Return (x, y) of the center of cell containing provided text 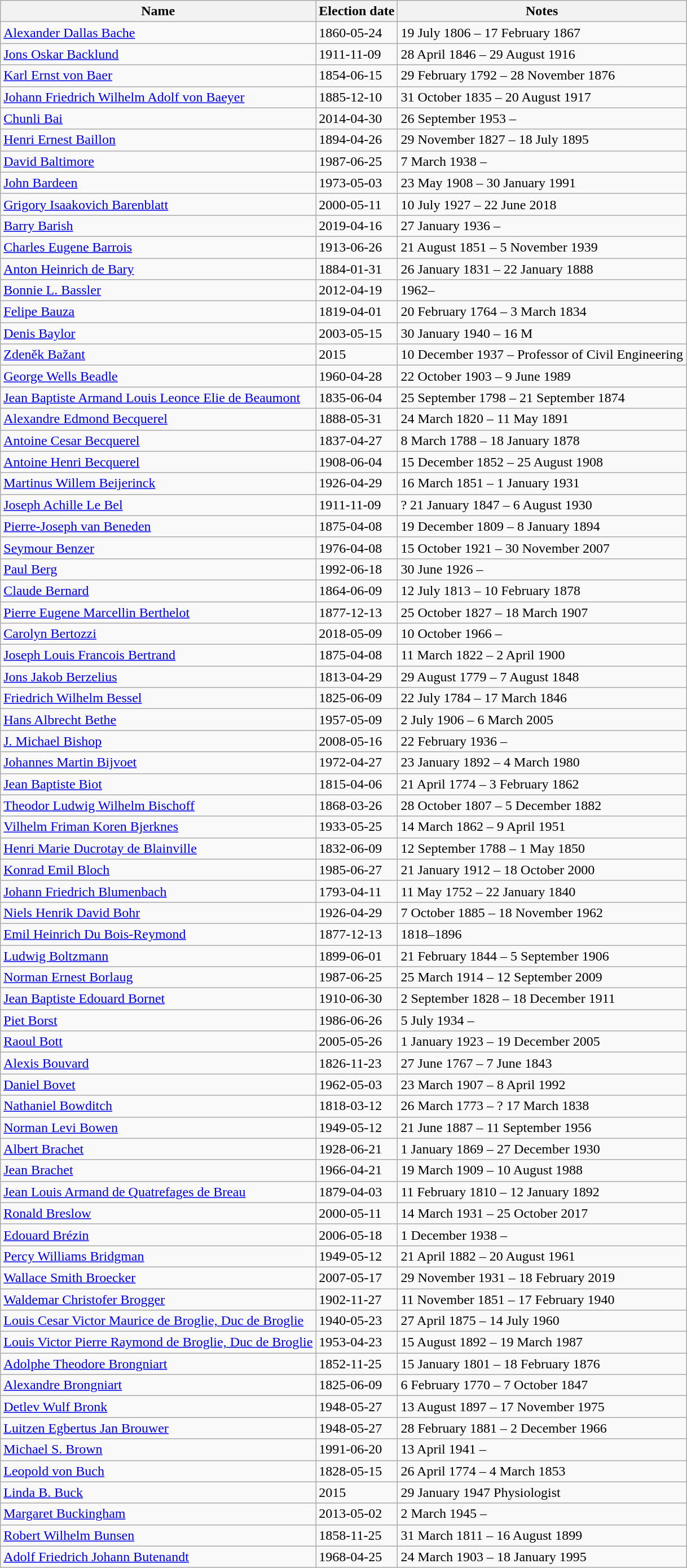
1913-06-26 (356, 247)
1992-06-18 (356, 569)
Luitzen Egbertus Jan Brouwer (158, 1428)
1852-11-25 (356, 1364)
15 December 1852 – 25 August 1908 (542, 462)
2 July 1906 – 6 March 2005 (542, 720)
Martinus Willem Beijerinck (158, 483)
Linda B. Buck (158, 1492)
Jons Oskar Backlund (158, 54)
21 April 1882 – 20 August 1961 (542, 1256)
Felipe Bauza (158, 312)
1986-06-26 (356, 1020)
John Bardeen (158, 183)
8 March 1788 – 18 January 1878 (542, 441)
21 June 1887 – 11 September 1956 (542, 1127)
Paul Berg (158, 569)
Notes (542, 11)
Konrad Emil Bloch (158, 870)
Bonnie L. Bassler (158, 290)
13 April 1941 – (542, 1450)
11 May 1752 – 22 January 1840 (542, 891)
Alexis Bouvard (158, 1063)
1968-04-25 (356, 1557)
Pierre-Joseph van Beneden (158, 526)
11 March 1822 – 2 April 1900 (542, 655)
29 January 1947 Physiologist (542, 1492)
1 December 1938 – (542, 1235)
Jons Jakob Berzelius (158, 677)
Johann Friedrich Blumenbach (158, 891)
Anton Heinrich de Bary (158, 269)
19 March 1909 – 10 August 1988 (542, 1170)
10 July 1927 – 22 June 2018 (542, 204)
Nathaniel Bowditch (158, 1106)
Claude Bernard (158, 591)
2014-04-30 (356, 118)
Norman Ernest Borlaug (158, 977)
2003-05-15 (356, 333)
22 February 1936 – (542, 741)
Friedrich Wilhelm Bessel (158, 698)
Louis Cesar Victor Maurice de Broglie, Duc de Broglie (158, 1321)
31 March 1811 – 16 August 1899 (542, 1535)
10 October 1966 – (542, 634)
Daniel Bovet (158, 1085)
25 March 1914 – 12 September 2009 (542, 977)
11 February 1810 – 12 January 1892 (542, 1192)
Jean Baptiste Biot (158, 784)
1858-11-25 (356, 1535)
George Wells Beadle (158, 376)
28 October 1807 – 5 December 1882 (542, 805)
Margaret Buckingham (158, 1514)
1813-04-29 (356, 677)
29 February 1792 – 28 November 1876 (542, 76)
1854-06-15 (356, 76)
23 January 1892 – 4 March 1980 (542, 763)
Adolphe Theodore Brongniart (158, 1364)
Leopold von Buch (158, 1471)
Grigory Isaakovich Barenblatt (158, 204)
5 July 1934 – (542, 1020)
2006-05-18 (356, 1235)
2012-04-19 (356, 290)
13 August 1897 – 17 November 1975 (542, 1407)
31 October 1835 – 20 August 1917 (542, 97)
2 September 1828 – 18 December 1911 (542, 999)
1908-06-04 (356, 462)
1888-05-31 (356, 419)
1928-06-21 (356, 1149)
2005-05-26 (356, 1042)
23 May 1908 – 30 January 1991 (542, 183)
10 December 1937 – Professor of Civil Engineering (542, 355)
23 March 1907 – 8 April 1992 (542, 1085)
Antoine Henri Becquerel (158, 462)
Theodor Ludwig Wilhelm Bischoff (158, 805)
26 January 1831 – 22 January 1888 (542, 269)
1864-06-09 (356, 591)
28 April 1846 – 29 August 1916 (542, 54)
27 April 1875 – 14 July 1960 (542, 1321)
Charles Eugene Barrois (158, 247)
1860-05-24 (356, 33)
Jean Louis Armand de Quatrefages de Breau (158, 1192)
1910-06-30 (356, 999)
15 January 1801 – 18 February 1876 (542, 1364)
Louis Victor Pierre Raymond de Broglie, Duc de Broglie (158, 1342)
1815-04-06 (356, 784)
Johannes Martin Bijvoet (158, 763)
Percy Williams Bridgman (158, 1256)
26 March 1773 – ? 17 March 1838 (542, 1106)
Ronald Breslow (158, 1213)
7 October 1885 – 18 November 1962 (542, 913)
Chunli Bai (158, 118)
1894-04-26 (356, 140)
1 January 1869 – 27 December 1930 (542, 1149)
11 November 1851 – 17 February 1940 (542, 1299)
1793-04-11 (356, 891)
1868-03-26 (356, 805)
Johann Friedrich Wilhelm Adolf von Baeyer (158, 97)
Adolf Friedrich Johann Butenandt (158, 1557)
1962-05-03 (356, 1085)
Denis Baylor (158, 333)
27 January 1936 – (542, 226)
1953-04-23 (356, 1342)
29 November 1931 – 18 February 2019 (542, 1278)
Jean Baptiste Edouard Bornet (158, 999)
21 August 1851 – 5 November 1939 (542, 247)
Vilhelm Friman Koren Bjerknes (158, 827)
1819-04-01 (356, 312)
Albert Brachet (158, 1149)
26 April 1774 – 4 March 1853 (542, 1471)
19 December 1809 – 8 January 1894 (542, 526)
2 March 1945 – (542, 1514)
24 March 1903 – 18 January 1995 (542, 1557)
Hans Albrecht Bethe (158, 720)
Ludwig Boltzmann (158, 956)
1940-05-23 (356, 1321)
Wallace Smith Broecker (158, 1278)
1818–1896 (542, 934)
1835-06-04 (356, 398)
Raoul Bott (158, 1042)
1837-04-27 (356, 441)
16 March 1851 – 1 January 1931 (542, 483)
Joseph Achille Le Bel (158, 505)
21 February 1844 – 5 September 1906 (542, 956)
1972-04-27 (356, 763)
2008-05-16 (356, 741)
1985-06-27 (356, 870)
Alexandre Brongniart (158, 1385)
25 September 1798 – 21 September 1874 (542, 398)
22 October 1903 – 9 June 1989 (542, 376)
Detlev Wulf Bronk (158, 1407)
21 April 1774 – 3 February 1862 (542, 784)
Henri Marie Ducrotay de Blainville (158, 848)
22 July 1784 – 17 March 1846 (542, 698)
Norman Levi Bowen (158, 1127)
? 21 January 1847 – 6 August 1930 (542, 505)
30 January 1940 – 16 M (542, 333)
14 March 1862 – 9 April 1951 (542, 827)
Karl Ernst von Baer (158, 76)
15 October 1921 – 30 November 2007 (542, 548)
Jean Brachet (158, 1170)
1960-04-28 (356, 376)
1966-04-21 (356, 1170)
Waldemar Christofer Brogger (158, 1299)
Pierre Eugene Marcellin Berthelot (158, 612)
David Baltimore (158, 161)
28 February 1881 – 2 December 1966 (542, 1428)
1885-12-10 (356, 97)
J. Michael Bishop (158, 741)
Alexander Dallas Bache (158, 33)
15 August 1892 – 19 March 1987 (542, 1342)
1826-11-23 (356, 1063)
2013-05-02 (356, 1514)
Carolyn Bertozzi (158, 634)
1991-06-20 (356, 1450)
1899-06-01 (356, 956)
1962– (542, 290)
20 February 1764 – 3 March 1834 (542, 312)
1 January 1923 – 19 December 2005 (542, 1042)
Piet Borst (158, 1020)
Alexandre Edmond Becquerel (158, 419)
25 October 1827 – 18 March 1907 (542, 612)
Joseph Louis Francois Bertrand (158, 655)
1933-05-25 (356, 827)
1828-05-15 (356, 1471)
1902-11-27 (356, 1299)
Henri Ernest Baillon (158, 140)
Name (158, 11)
29 November 1827 – 18 July 1895 (542, 140)
1884-01-31 (356, 269)
29 August 1779 – 7 August 1848 (542, 677)
2007-05-17 (356, 1278)
Michael S. Brown (158, 1450)
2018-05-09 (356, 634)
6 February 1770 – 7 October 1847 (542, 1385)
14 March 1931 – 25 October 2017 (542, 1213)
27 June 1767 – 7 June 1843 (542, 1063)
12 September 1788 – 1 May 1850 (542, 848)
26 September 1953 – (542, 118)
Robert Wilhelm Bunsen (158, 1535)
Antoine Cesar Becquerel (158, 441)
Seymour Benzer (158, 548)
1973-05-03 (356, 183)
Jean Baptiste Armand Louis Leonce Elie de Beaumont (158, 398)
1879-04-03 (356, 1192)
21 January 1912 – 18 October 2000 (542, 870)
Zdeněk Bažant (158, 355)
2019-04-16 (356, 226)
1832-06-09 (356, 848)
19 July 1806 – 17 February 1867 (542, 33)
Niels Henrik David Bohr (158, 913)
12 July 1813 – 10 February 1878 (542, 591)
Emil Heinrich Du Bois-Reymond (158, 934)
Barry Barish (158, 226)
Election date (356, 11)
1957-05-09 (356, 720)
24 March 1820 – 11 May 1891 (542, 419)
7 March 1938 – (542, 161)
Edouard Brézin (158, 1235)
1976-04-08 (356, 548)
30 June 1926 – (542, 569)
1818-03-12 (356, 1106)
